Search for the cell housing the specified text and yield its [x, y] center coordinate. 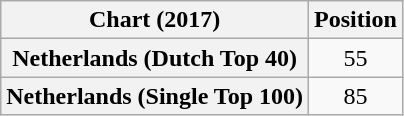
85 [356, 96]
55 [356, 58]
Chart (2017) [155, 20]
Netherlands (Single Top 100) [155, 96]
Position [356, 20]
Netherlands (Dutch Top 40) [155, 58]
